Extract the [x, y] coordinate from the center of the cell holding the provided text.  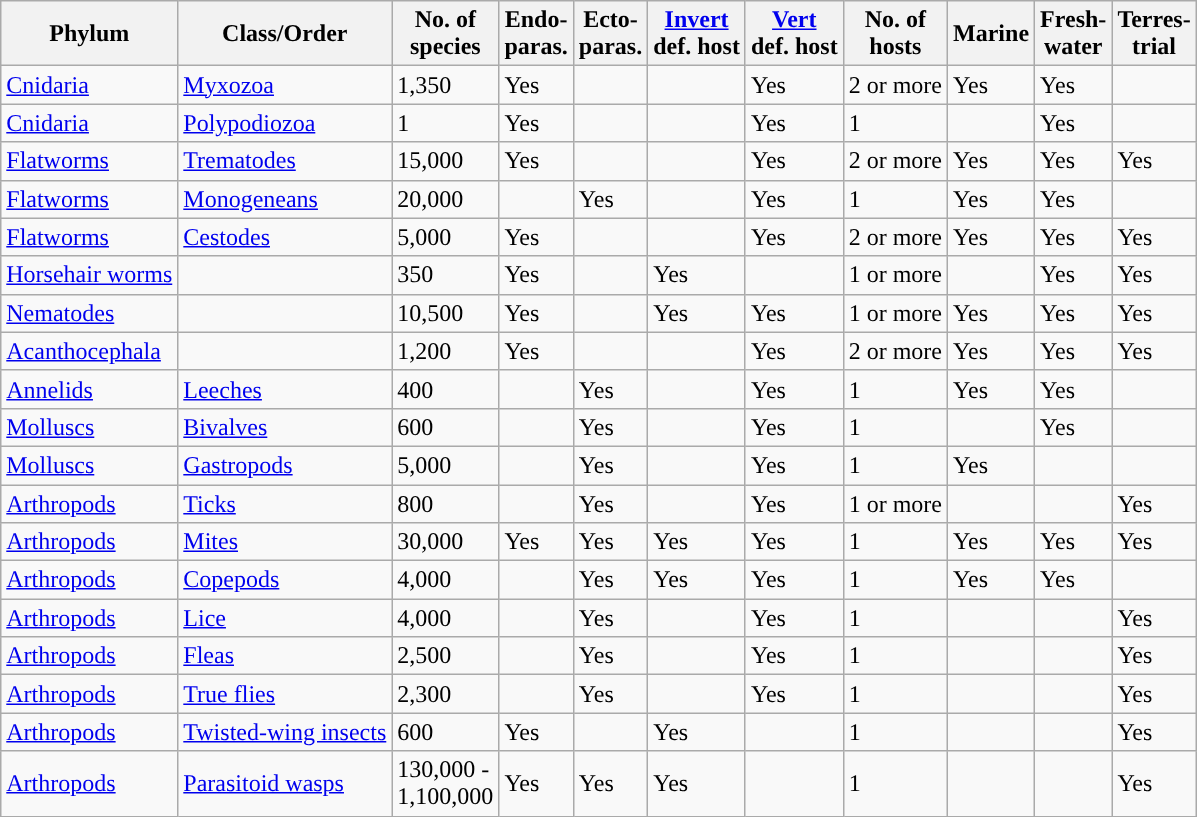
Cestodes [285, 237]
350 [446, 275]
Fleas [285, 656]
Marine [992, 34]
Endo-paras. [536, 34]
No. ofspecies [446, 34]
Vertdef. host [794, 34]
10,500 [446, 313]
Lice [285, 618]
400 [446, 389]
Invertdef. host [697, 34]
Copepods [285, 580]
No. ofhosts [895, 34]
Leeches [285, 389]
Terres-trial [1154, 34]
Mites [285, 542]
800 [446, 503]
2,500 [446, 656]
Class/Order [285, 34]
Fresh-water [1074, 34]
1,200 [446, 351]
Nematodes [90, 313]
15,000 [446, 161]
30,000 [446, 542]
Gastropods [285, 465]
True flies [285, 694]
Parasitoid wasps [285, 784]
Phylum [90, 34]
1,350 [446, 85]
Bivalves [285, 427]
130,000 - 1,100,000 [446, 784]
20,000 [446, 199]
Polypodiozoa [285, 123]
Ticks [285, 503]
Myxozoa [285, 85]
Trematodes [285, 161]
2,300 [446, 694]
Horsehair worms [90, 275]
Annelids [90, 389]
Acanthocephala [90, 351]
Twisted-wing insects [285, 732]
Ecto-paras. [610, 34]
Monogeneans [285, 199]
